For the text-containing cell, return its midpoint in [X, Y] coordinate format. 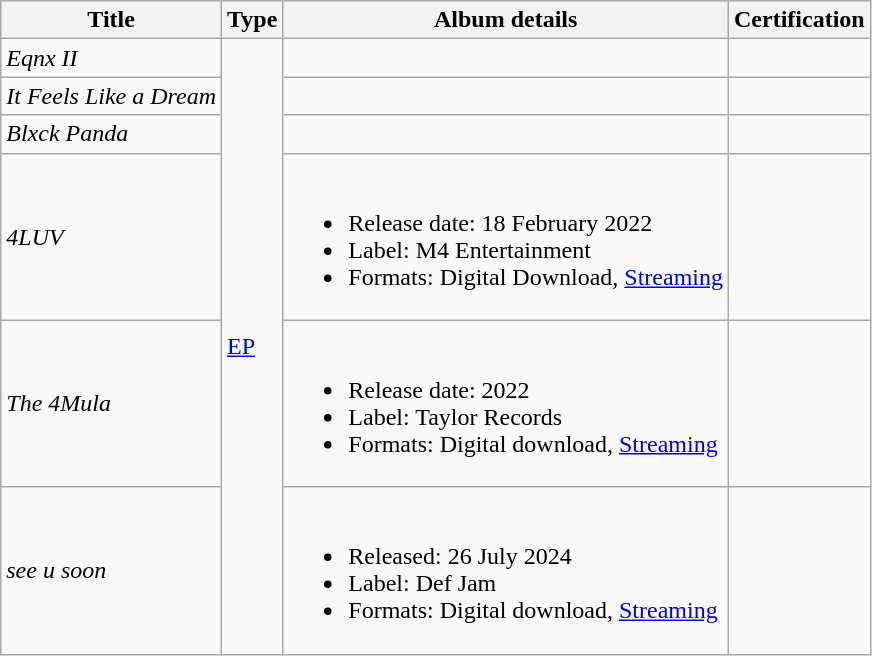
Eqnx II [112, 58]
It Feels Like a Dream [112, 96]
Album details [506, 20]
see u soon [112, 570]
Type [252, 20]
Certification [800, 20]
Release date: 2022Label: Taylor RecordsFormats: Digital download, Streaming [506, 404]
4LUV [112, 236]
EP [252, 346]
Title [112, 20]
Blxck Panda [112, 134]
Release date: 18 February 2022Label: M4 EntertainmentFormats: Digital Download, Streaming [506, 236]
The 4Mula [112, 404]
Released: 26 July 2024Label: Def JamFormats: Digital download, Streaming [506, 570]
